Capture the cell that displays the provided text and extract its (x, y) central coordinate. 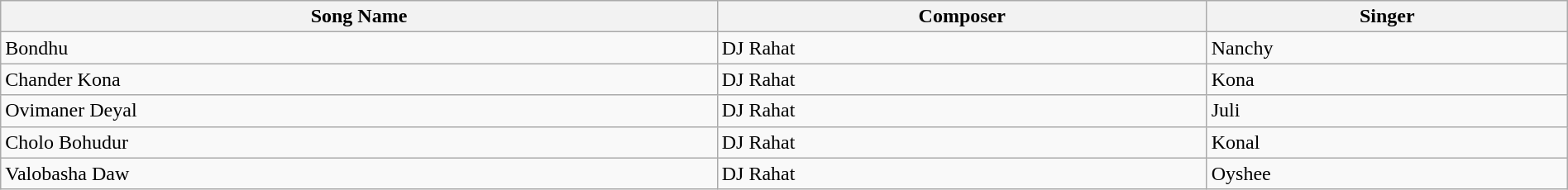
Ovimaner Deyal (359, 111)
Song Name (359, 17)
Singer (1387, 17)
Bondhu (359, 48)
Konal (1387, 142)
Cholo Bohudur (359, 142)
Juli (1387, 111)
Kona (1387, 79)
Composer (962, 17)
Nanchy (1387, 48)
Oyshee (1387, 173)
Valobasha Daw (359, 173)
Chander Kona (359, 79)
